Find where the given text appears and provide that cell's center as (X, Y) coordinate. 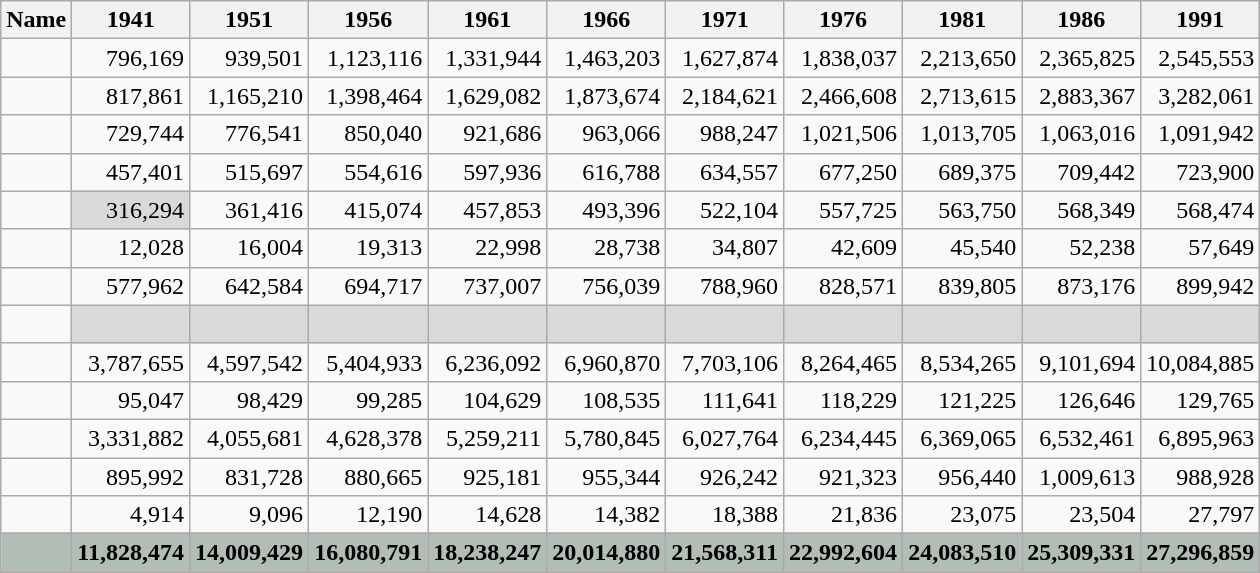
2,883,367 (1082, 96)
926,242 (725, 477)
9,101,694 (1082, 362)
457,401 (131, 172)
988,247 (725, 134)
1,398,464 (368, 96)
1,063,016 (1082, 134)
3,331,882 (131, 438)
2,545,553 (1200, 58)
921,323 (844, 477)
694,717 (368, 286)
677,250 (844, 172)
11,828,474 (131, 553)
1,013,705 (962, 134)
23,504 (1082, 515)
689,375 (962, 172)
642,584 (250, 286)
709,442 (1082, 172)
20,014,880 (606, 553)
925,181 (488, 477)
4,914 (131, 515)
22,992,604 (844, 553)
563,750 (962, 210)
921,686 (488, 134)
899,942 (1200, 286)
4,055,681 (250, 438)
52,238 (1082, 248)
2,213,650 (962, 58)
1,627,874 (725, 58)
28,738 (606, 248)
1991 (1200, 20)
5,404,933 (368, 362)
522,104 (725, 210)
515,697 (250, 172)
108,535 (606, 400)
568,474 (1200, 210)
22,998 (488, 248)
616,788 (606, 172)
776,541 (250, 134)
34,807 (725, 248)
1986 (1082, 20)
756,039 (606, 286)
5,780,845 (606, 438)
6,960,870 (606, 362)
577,962 (131, 286)
1951 (250, 20)
2,365,825 (1082, 58)
18,388 (725, 515)
Name (36, 20)
129,765 (1200, 400)
1,463,203 (606, 58)
18,238,247 (488, 553)
25,309,331 (1082, 553)
796,169 (131, 58)
24,083,510 (962, 553)
6,369,065 (962, 438)
831,728 (250, 477)
729,744 (131, 134)
12,028 (131, 248)
873,176 (1082, 286)
104,629 (488, 400)
45,540 (962, 248)
1966 (606, 20)
10,084,885 (1200, 362)
14,382 (606, 515)
7,703,106 (725, 362)
597,936 (488, 172)
415,074 (368, 210)
939,501 (250, 58)
5,259,211 (488, 438)
1,838,037 (844, 58)
2,466,608 (844, 96)
1,629,082 (488, 96)
21,568,311 (725, 553)
737,007 (488, 286)
126,646 (1082, 400)
828,571 (844, 286)
568,349 (1082, 210)
850,040 (368, 134)
788,960 (725, 286)
493,396 (606, 210)
316,294 (131, 210)
955,344 (606, 477)
557,725 (844, 210)
121,225 (962, 400)
723,900 (1200, 172)
457,853 (488, 210)
963,066 (606, 134)
6,234,445 (844, 438)
19,313 (368, 248)
6,895,963 (1200, 438)
1941 (131, 20)
1971 (725, 20)
6,027,764 (725, 438)
14,628 (488, 515)
21,836 (844, 515)
23,075 (962, 515)
14,009,429 (250, 553)
1,165,210 (250, 96)
16,004 (250, 248)
27,797 (1200, 515)
634,557 (725, 172)
988,928 (1200, 477)
9,096 (250, 515)
554,616 (368, 172)
1956 (368, 20)
3,787,655 (131, 362)
6,532,461 (1082, 438)
3,282,061 (1200, 96)
1,331,944 (488, 58)
880,665 (368, 477)
27,296,859 (1200, 553)
1,091,942 (1200, 134)
57,649 (1200, 248)
1976 (844, 20)
118,229 (844, 400)
817,861 (131, 96)
8,264,465 (844, 362)
956,440 (962, 477)
16,080,791 (368, 553)
1,123,116 (368, 58)
42,609 (844, 248)
1,021,506 (844, 134)
1,873,674 (606, 96)
361,416 (250, 210)
12,190 (368, 515)
4,628,378 (368, 438)
839,805 (962, 286)
8,534,265 (962, 362)
2,713,615 (962, 96)
895,992 (131, 477)
1961 (488, 20)
6,236,092 (488, 362)
4,597,542 (250, 362)
95,047 (131, 400)
1,009,613 (1082, 477)
98,429 (250, 400)
99,285 (368, 400)
1981 (962, 20)
2,184,621 (725, 96)
111,641 (725, 400)
